Output the (x, y) coordinate of the center of the cell containing the given text.  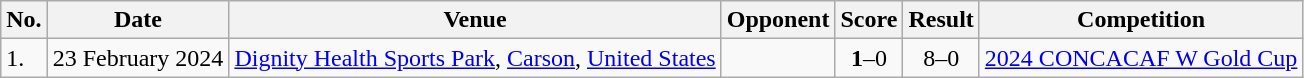
8–0 (941, 58)
Venue (475, 20)
Opponent (778, 20)
Competition (1141, 20)
2024 CONCACAF W Gold Cup (1141, 58)
No. (24, 20)
Result (941, 20)
23 February 2024 (138, 58)
Score (869, 20)
1. (24, 58)
Date (138, 20)
Dignity Health Sports Park, Carson, United States (475, 58)
1–0 (869, 58)
